Capture the cell that displays the provided text and extract its (x, y) central coordinate. 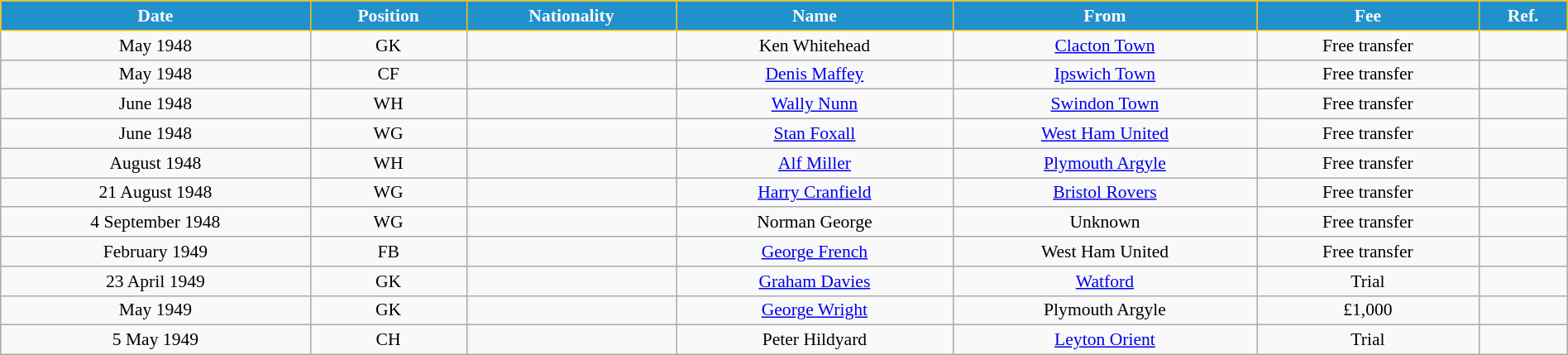
Unknown (1105, 223)
Ref. (1523, 16)
George Wright (815, 310)
Denis Maffey (815, 74)
Ken Whitehead (815, 46)
21 August 1948 (155, 193)
4 September 1948 (155, 223)
Fee (1368, 16)
Nationality (571, 16)
From (1105, 16)
George French (815, 252)
Watford (1105, 281)
May 1949 (155, 310)
Alf Miller (815, 163)
Position (389, 16)
February 1949 (155, 252)
Graham Davies (815, 281)
CF (389, 74)
Peter Hildyard (815, 340)
FB (389, 252)
Wally Nunn (815, 104)
Date (155, 16)
Harry Cranfield (815, 193)
Name (815, 16)
5 May 1949 (155, 340)
23 April 1949 (155, 281)
Leyton Orient (1105, 340)
Norman George (815, 223)
Clacton Town (1105, 46)
August 1948 (155, 163)
£1,000 (1368, 310)
Bristol Rovers (1105, 193)
CH (389, 340)
Swindon Town (1105, 104)
Stan Foxall (815, 134)
Ipswich Town (1105, 74)
